Locate the cell with the specified text and output its (X, Y) center coordinate. 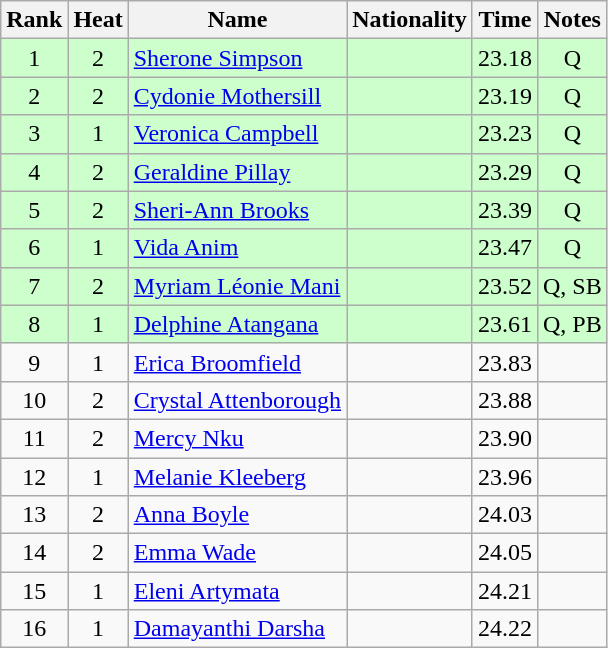
23.52 (504, 286)
5 (34, 210)
24.05 (504, 553)
16 (34, 629)
Q, SB (572, 286)
3 (34, 134)
Myriam Léonie Mani (237, 286)
12 (34, 477)
Mercy Nku (237, 438)
8 (34, 324)
4 (34, 172)
Name (237, 20)
13 (34, 515)
Delphine Atangana (237, 324)
Nationality (410, 20)
23.18 (504, 58)
15 (34, 591)
Sheri-Ann Brooks (237, 210)
Anna Boyle (237, 515)
Crystal Attenborough (237, 400)
7 (34, 286)
23.19 (504, 96)
Damayanthi Darsha (237, 629)
Heat (98, 20)
23.83 (504, 362)
24.03 (504, 515)
Veronica Campbell (237, 134)
Geraldine Pillay (237, 172)
9 (34, 362)
23.23 (504, 134)
Erica Broomfield (237, 362)
10 (34, 400)
Notes (572, 20)
23.96 (504, 477)
Eleni Artymata (237, 591)
23.90 (504, 438)
Q, PB (572, 324)
Melanie Kleeberg (237, 477)
23.61 (504, 324)
23.47 (504, 248)
14 (34, 553)
23.39 (504, 210)
Rank (34, 20)
Emma Wade (237, 553)
23.29 (504, 172)
11 (34, 438)
24.21 (504, 591)
6 (34, 248)
24.22 (504, 629)
Vida Anim (237, 248)
Cydonie Mothersill (237, 96)
23.88 (504, 400)
Time (504, 20)
Sherone Simpson (237, 58)
